From the cell containing the given text, extract its center point as (x, y) coordinate. 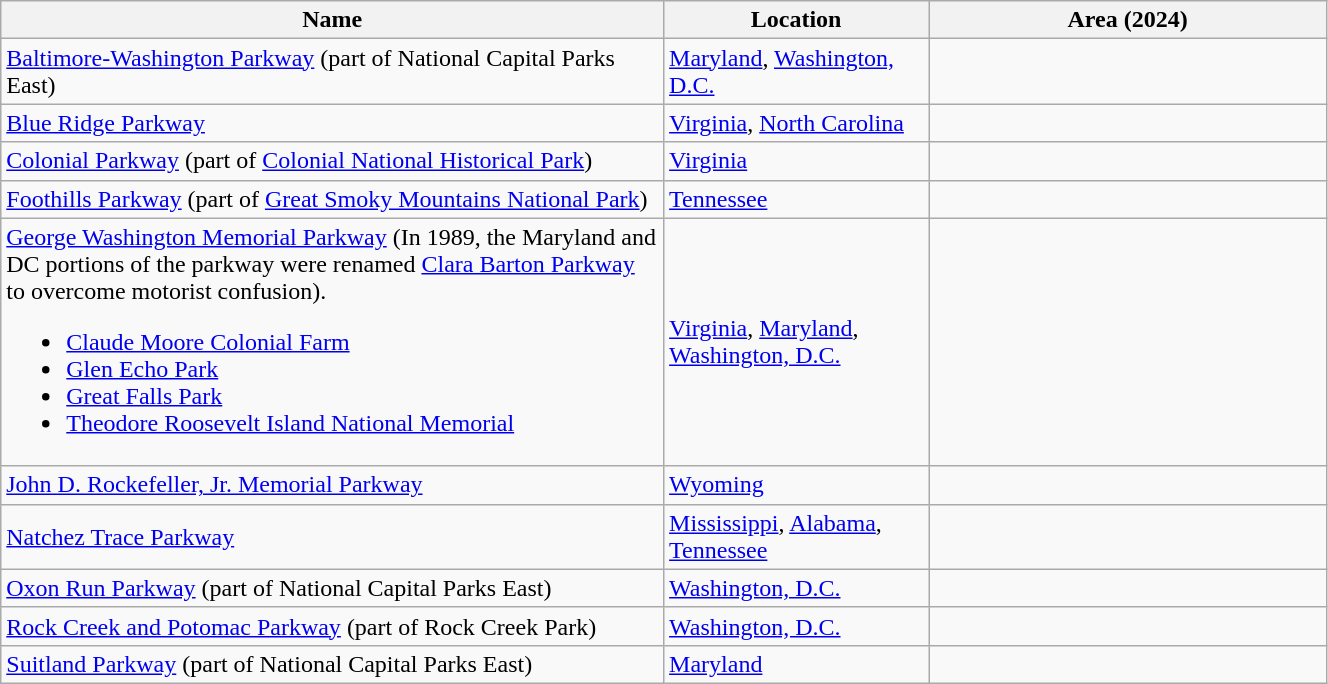
Blue Ridge Parkway (332, 123)
Mississippi, Alabama, Tennessee (796, 536)
Baltimore-Washington Parkway (part of National Capital Parks East) (332, 72)
Area (2024) (1128, 20)
Foothills Parkway (part of Great Smoky Mountains National Park) (332, 199)
Suitland Parkway (part of National Capital Parks East) (332, 664)
Oxon Run Parkway (part of National Capital Parks East) (332, 588)
John D. Rockefeller, Jr. Memorial Parkway (332, 485)
Maryland, Washington, D.C. (796, 72)
Natchez Trace Parkway (332, 536)
Virginia, Maryland, Washington, D.C. (796, 342)
Wyoming (796, 485)
Colonial Parkway (part of Colonial National Historical Park) (332, 161)
Name (332, 20)
Virginia, North Carolina (796, 123)
Rock Creek and Potomac Parkway (part of Rock Creek Park) (332, 626)
Virginia (796, 161)
Location (796, 20)
Tennessee (796, 199)
Maryland (796, 664)
